Return the (x, y) coordinate for the center point of the cell that contains the specified text.  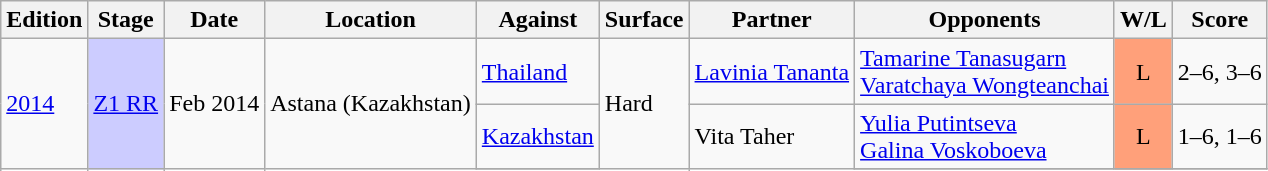
W/L (1143, 20)
Kazakhstan (538, 136)
Opponents (985, 20)
Tamarine Tanasugarn Varatchaya Wongteanchai (985, 72)
2014 (44, 104)
Date (214, 20)
Astana (Kazakhstan) (371, 104)
Feb 2014 (214, 104)
Vita Taher (772, 136)
Location (371, 20)
Yulia Putintseva Galina Voskoboeva (985, 136)
Against (538, 20)
Score (1220, 20)
Edition (44, 20)
2–6, 3–6 (1220, 72)
Stage (126, 20)
1–6, 1–6 (1220, 136)
Hard (644, 104)
Partner (772, 20)
Lavinia Tananta (772, 72)
Z1 RR (126, 104)
Surface (644, 20)
Thailand (538, 72)
